Return (x, y) of the center of cell containing provided text 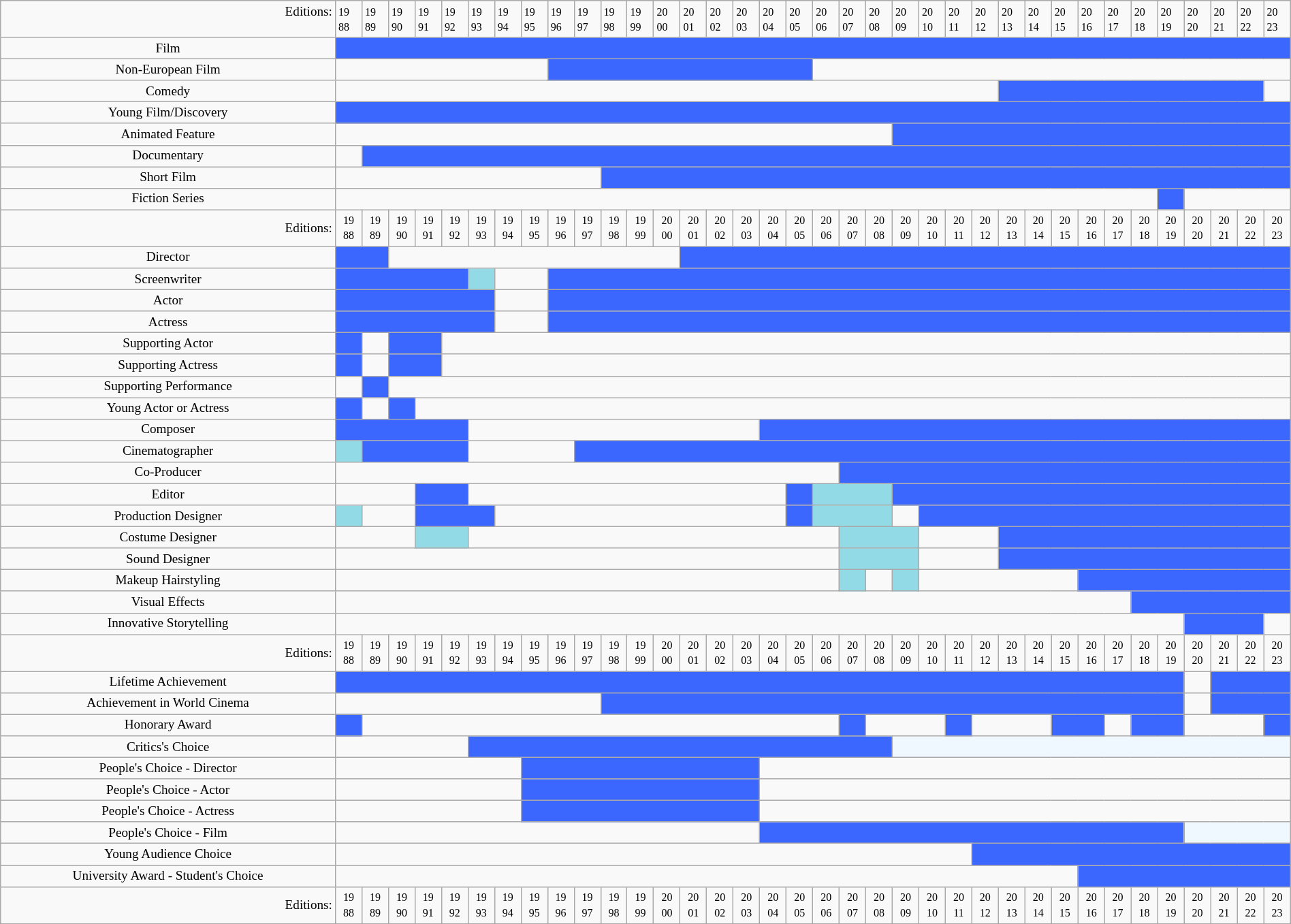
Production Designer (168, 516)
Lifetime Achievement (168, 682)
Short Film (168, 178)
Actress (168, 322)
Co-Producer (168, 473)
Honorary Award (168, 725)
Comedy (168, 91)
Supporting Actor (168, 344)
Screenwriter (168, 279)
Visual Effects (168, 602)
Director (168, 257)
Editor (168, 494)
Achievement in World Cinema (168, 703)
Fiction Series (168, 199)
People's Choice - Actor (168, 790)
Supporting Performance (168, 387)
Sound Designer (168, 559)
Animated Feature (168, 134)
Young Film/Discovery (168, 113)
Makeup Hairstyling (168, 581)
Composer (168, 430)
Film (168, 48)
Cinematographer (168, 451)
People's Choice - Actress (168, 812)
People's Choice - Director (168, 768)
People's Choice - Film (168, 833)
Documentary (168, 156)
Costume Designer (168, 537)
Non-European Film (168, 70)
Young Actor or Actress (168, 409)
Critics's Choice (168, 747)
Innovative Storytelling (168, 624)
Supporting Actress (168, 365)
Young Audience Choice (168, 855)
University Award - Student's Choice (168, 876)
Actor (168, 300)
